For the text-containing cell, return its midpoint in (X, Y) coordinate format. 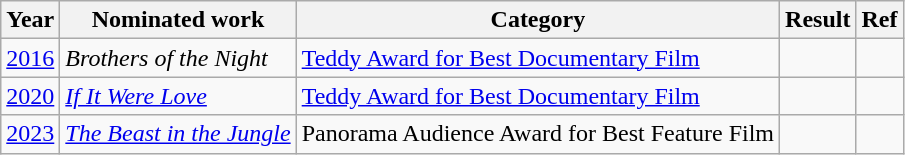
2020 (30, 96)
Ref (880, 20)
2016 (30, 58)
Year (30, 20)
2023 (30, 134)
Result (818, 20)
Panorama Audience Award for Best Feature Film (538, 134)
If It Were Love (178, 96)
Nominated work (178, 20)
Brothers of the Night (178, 58)
Category (538, 20)
The Beast in the Jungle (178, 134)
